Identify which cell holds the provided text, then report its [X, Y] central coordinate. 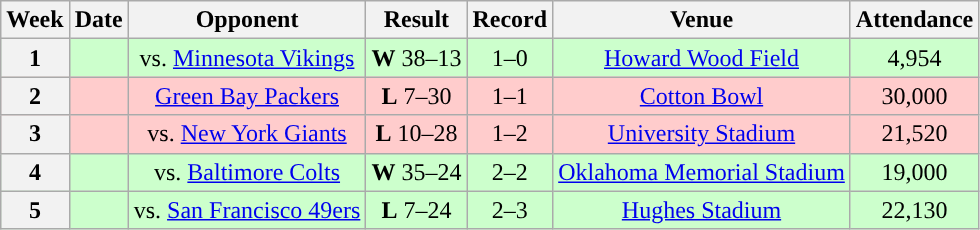
2–3 [510, 210]
2 [35, 96]
University Stadium [702, 134]
1–1 [510, 96]
Oklahoma Memorial Stadium [702, 172]
Venue [702, 20]
1–2 [510, 134]
vs. New York Giants [247, 134]
W 35–24 [416, 172]
4,954 [914, 58]
Result [416, 20]
Record [510, 20]
19,000 [914, 172]
L 7–30 [416, 96]
vs. Baltimore Colts [247, 172]
4 [35, 172]
1–0 [510, 58]
W 38–13 [416, 58]
5 [35, 210]
30,000 [914, 96]
L 7–24 [416, 210]
vs. Minnesota Vikings [247, 58]
Hughes Stadium [702, 210]
Date [98, 20]
vs. San Francisco 49ers [247, 210]
L 10–28 [416, 134]
1 [35, 58]
Opponent [247, 20]
21,520 [914, 134]
3 [35, 134]
Cotton Bowl [702, 96]
22,130 [914, 210]
2–2 [510, 172]
Week [35, 20]
Green Bay Packers [247, 96]
Howard Wood Field [702, 58]
Attendance [914, 20]
